Return the [X, Y] coordinate for the center point of the cell that contains the specified text.  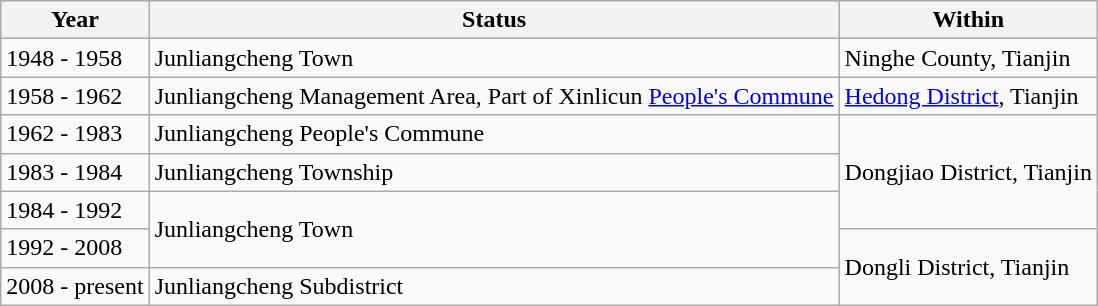
Junliangcheng Township [494, 172]
1992 - 2008 [75, 248]
Junliangcheng People's Commune [494, 134]
Ninghe County, Tianjin [968, 58]
Dongjiao District, Tianjin [968, 172]
Year [75, 20]
1983 - 1984 [75, 172]
Dongli District, Tianjin [968, 267]
1948 - 1958 [75, 58]
1962 - 1983 [75, 134]
1984 - 1992 [75, 210]
Status [494, 20]
Hedong District, Tianjin [968, 96]
Within [968, 20]
Junliangcheng Subdistrict [494, 286]
2008 - present [75, 286]
1958 - 1962 [75, 96]
Junliangcheng Management Area, Part of Xinlicun People's Commune [494, 96]
